Determine the [x, y] coordinate at the center of the cell enclosing the given text.  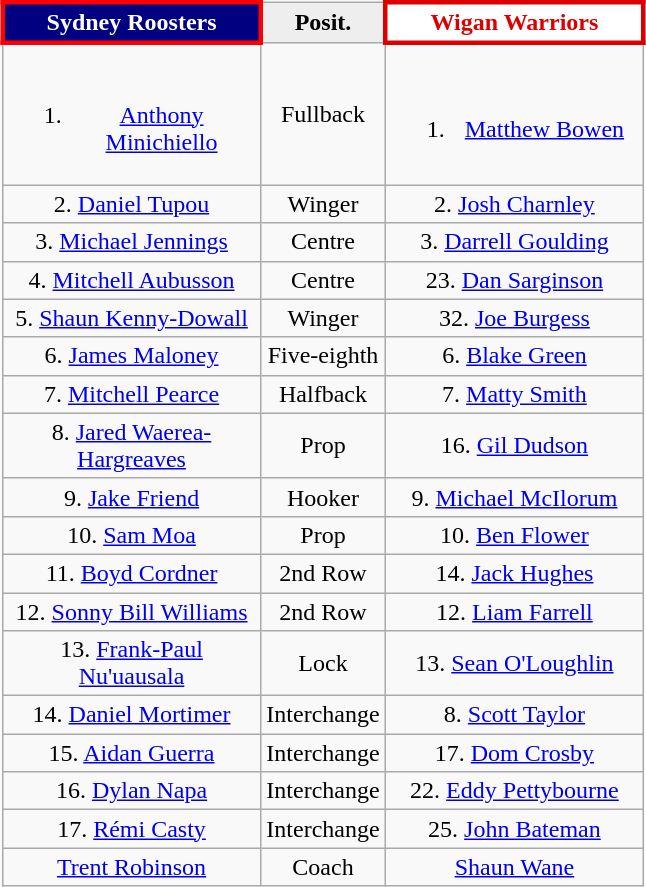
2. Daniel Tupou [132, 204]
2. Josh Charnley [514, 204]
17. Dom Crosby [514, 753]
Five-eighth [323, 356]
25. John Bateman [514, 829]
Halfback [323, 394]
7. Mitchell Pearce [132, 394]
14. Daniel Mortimer [132, 715]
Posit. [323, 22]
Trent Robinson [132, 867]
9. Jake Friend [132, 497]
Shaun Wane [514, 867]
17. Rémi Casty [132, 829]
5. Shaun Kenny-Dowall [132, 318]
22. Eddy Pettybourne [514, 791]
11. Boyd Cordner [132, 573]
16. Dylan Napa [132, 791]
16. Gil Dudson [514, 446]
Lock [323, 664]
6. Blake Green [514, 356]
12. Liam Farrell [514, 611]
3. Michael Jennings [132, 242]
13. Sean O'Loughlin [514, 664]
13. Frank-Paul Nu'uausala [132, 664]
7. Matty Smith [514, 394]
Coach [323, 867]
Anthony Minichiello [132, 114]
3. Darrell Goulding [514, 242]
15. Aidan Guerra [132, 753]
4. Mitchell Aubusson [132, 280]
Matthew Bowen [514, 114]
23. Dan Sarginson [514, 280]
Wigan Warriors [514, 22]
10. Ben Flower [514, 535]
6. James Maloney [132, 356]
Sydney Roosters [132, 22]
10. Sam Moa [132, 535]
9. Michael McIlorum [514, 497]
12. Sonny Bill Williams [132, 611]
8. Jared Waerea-Hargreaves [132, 446]
Hooker [323, 497]
Fullback [323, 114]
14. Jack Hughes [514, 573]
32. Joe Burgess [514, 318]
8. Scott Taylor [514, 715]
